Determine the (x, y) coordinate at the center of the cell enclosing the given text.  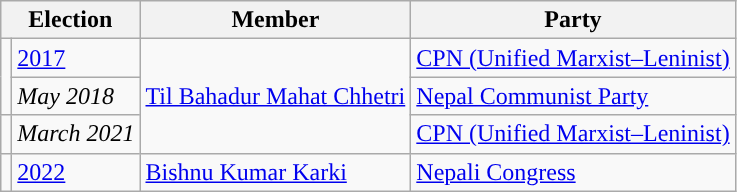
Nepali Congress (573, 172)
Election (70, 20)
March 2021 (76, 134)
2022 (76, 172)
Nepal Communist Party (573, 96)
Til Bahadur Mahat Chhetri (276, 96)
Party (573, 20)
Member (276, 20)
Bishnu Kumar Karki (276, 172)
2017 (76, 58)
May 2018 (76, 96)
